Determine the [x, y] coordinate at the center of the cell enclosing the given text.  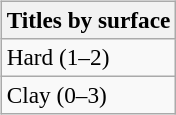
Hard (1–2) [88, 57]
Titles by surface [88, 20]
Clay (0–3) [88, 95]
